Scan for the cell matching the given text and deliver its [x, y] coordinate at center. 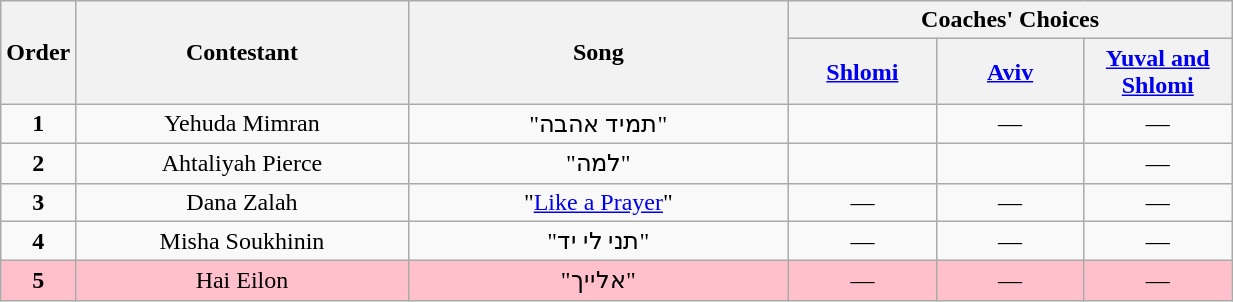
"Like a Prayer" [598, 202]
5 [38, 281]
Yuval and Shlomi [1158, 72]
2 [38, 163]
Coaches' Choices [1010, 20]
Order [38, 52]
"תמיד אהבה" [598, 124]
Shlomi [863, 72]
"למה" [598, 163]
Yehuda Mimran [242, 124]
Misha Soukhinin [242, 241]
Song [598, 52]
Ahtaliyah Pierce [242, 163]
Aviv [1010, 72]
3 [38, 202]
"אלייך" [598, 281]
Contestant [242, 52]
1 [38, 124]
Hai Eilon [242, 281]
Dana Zalah [242, 202]
"תני לי יד" [598, 241]
4 [38, 241]
